Return [X, Y] of the center of cell containing provided text 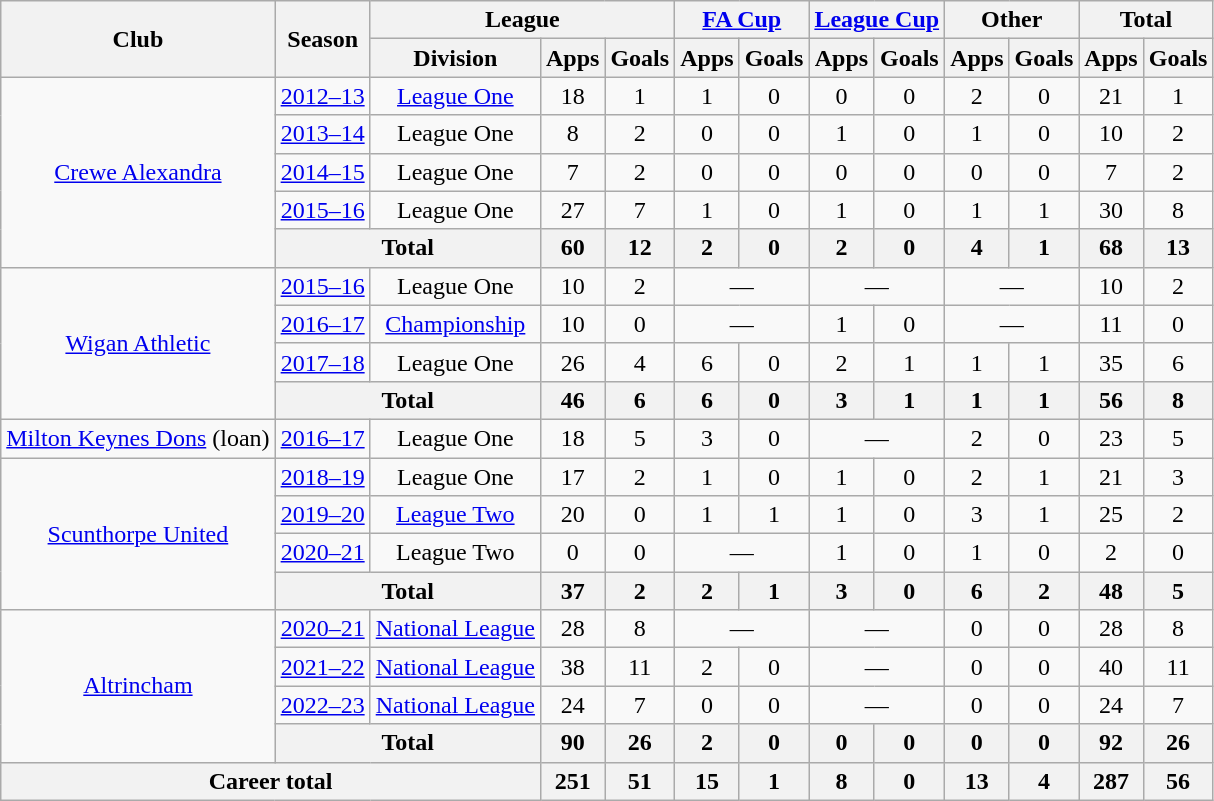
48 [1111, 591]
20 [572, 515]
17 [572, 477]
90 [572, 743]
25 [1111, 515]
Other [1012, 20]
68 [1111, 248]
37 [572, 591]
23 [1111, 438]
38 [572, 667]
2017–18 [322, 362]
Milton Keynes Dons (loan) [138, 438]
2022–23 [322, 705]
2013–14 [322, 134]
35 [1111, 362]
League [522, 20]
15 [707, 781]
92 [1111, 743]
2019–20 [322, 515]
League Cup [877, 20]
Scunthorpe United [138, 534]
Championship [455, 324]
2012–13 [322, 96]
Crewe Alexandra [138, 172]
46 [572, 400]
Season [322, 39]
2018–19 [322, 477]
40 [1111, 667]
12 [640, 248]
30 [1111, 210]
Club [138, 39]
51 [640, 781]
Wigan Athletic [138, 343]
27 [572, 210]
2014–15 [322, 172]
287 [1111, 781]
Division [455, 58]
2021–22 [322, 667]
251 [572, 781]
60 [572, 248]
FA Cup [742, 20]
Career total [271, 781]
Altrincham [138, 686]
